For the text-containing cell, return its midpoint in (x, y) coordinate format. 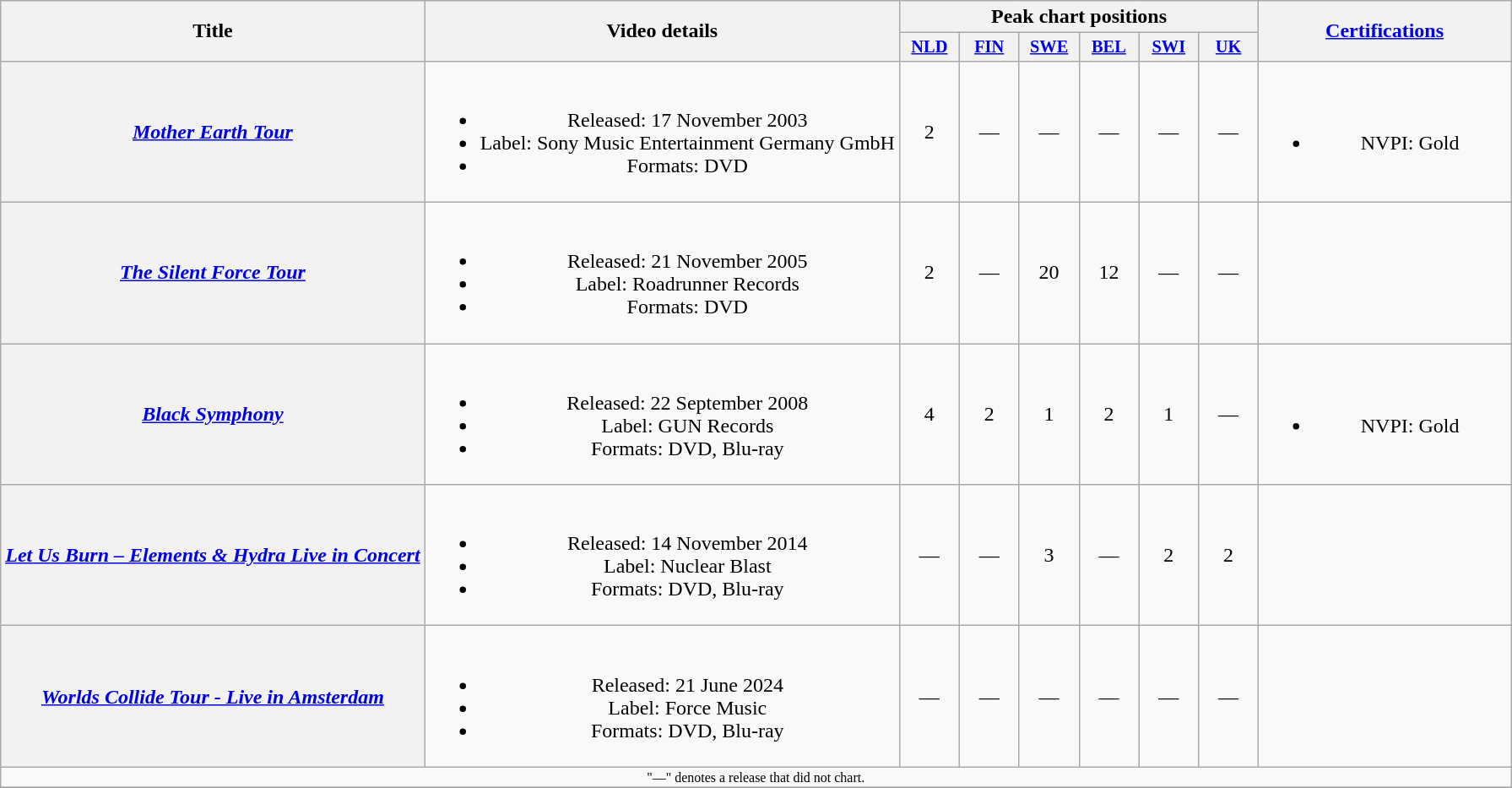
4 (929, 414)
The Silent Force Tour (213, 274)
Video details (662, 31)
Released: 14 November 2014Label: Nuclear BlastFormats: DVD, Blu-ray (662, 556)
"—" denotes a release that did not chart. (756, 777)
FIN (989, 47)
Released: 17 November 2003Label: Sony Music Entertainment Germany GmbHFormats: DVD (662, 132)
12 (1109, 274)
Black Symphony (213, 414)
BEL (1109, 47)
Title (213, 31)
Peak chart positions (1079, 17)
UK (1229, 47)
SWI (1168, 47)
Let Us Burn – Elements & Hydra Live in Concert (213, 556)
3 (1049, 556)
20 (1049, 274)
Worlds Collide Tour - Live in Amsterdam (213, 696)
Released: 22 September 2008Label: GUN RecordsFormats: DVD, Blu-ray (662, 414)
Certifications (1385, 31)
SWE (1049, 47)
Released: 21 June 2024Label: Force MusicFormats: DVD, Blu-ray (662, 696)
Released: 21 November 2005Label: Roadrunner RecordsFormats: DVD (662, 274)
Mother Earth Tour (213, 132)
NLD (929, 47)
